Find where the given text appears and provide that cell's center as (x, y) coordinate. 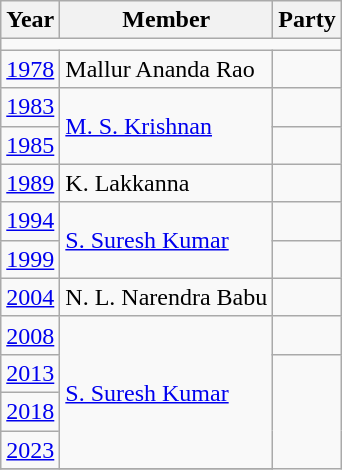
N. L. Narendra Babu (166, 297)
1989 (30, 183)
2023 (30, 449)
Member (166, 20)
2018 (30, 411)
1994 (30, 221)
1999 (30, 259)
Party (307, 20)
2004 (30, 297)
1978 (30, 69)
Mallur Ananda Rao (166, 69)
1983 (30, 107)
Year (30, 20)
2008 (30, 335)
K. Lakkanna (166, 183)
1985 (30, 145)
M. S. Krishnan (166, 126)
2013 (30, 373)
